Determine the (x, y) coordinate at the center of the cell enclosing the given text.  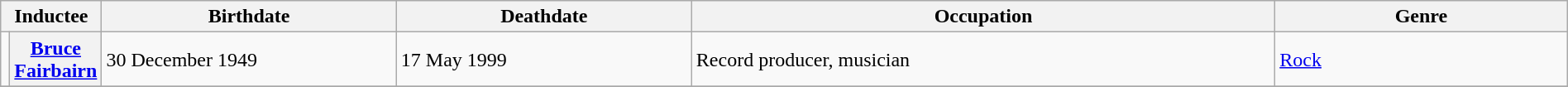
Rock (1422, 60)
Deathdate (544, 17)
Birthdate (249, 17)
Genre (1422, 17)
Inductee (51, 17)
Record producer, musician (982, 60)
30 December 1949 (249, 60)
17 May 1999 (544, 60)
Bruce Fairbairn (56, 60)
Occupation (982, 17)
